Detect which cell encompasses the target text, then output its [x, y] center coordinate. 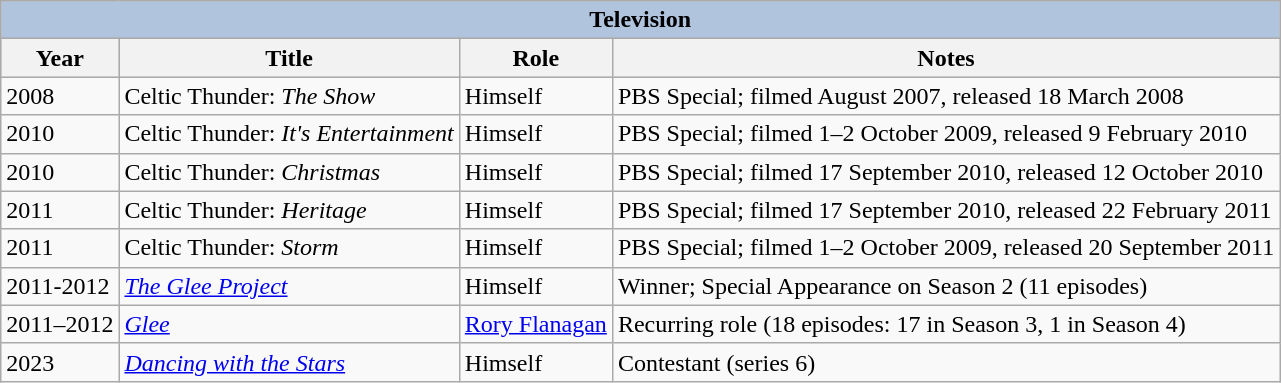
PBS Special; filmed 1–2 October 2009, released 20 September 2011 [946, 248]
Television [640, 20]
PBS Special; filmed 1–2 October 2009, released 9 February 2010 [946, 134]
PBS Special; filmed August 2007, released 18 March 2008 [946, 96]
Glee [289, 324]
PBS Special; filmed 17 September 2010, released 22 February 2011 [946, 210]
Celtic Thunder: Heritage [289, 210]
Winner; Special Appearance on Season 2 (11 episodes) [946, 286]
2011-2012 [60, 286]
PBS Special; filmed 17 September 2010, released 12 October 2010 [946, 172]
Celtic Thunder: Christmas [289, 172]
Celtic Thunder: It's Entertainment [289, 134]
Recurring role (18 episodes: 17 in Season 3, 1 in Season 4) [946, 324]
Notes [946, 58]
Role [536, 58]
Dancing with the Stars [289, 362]
The Glee Project [289, 286]
Rory Flanagan [536, 324]
2023 [60, 362]
Title [289, 58]
2008 [60, 96]
Year [60, 58]
Celtic Thunder: Storm [289, 248]
Contestant (series 6) [946, 362]
2011–2012 [60, 324]
Celtic Thunder: The Show [289, 96]
